Extract the (X, Y) coordinate from the center of the cell holding the provided text.  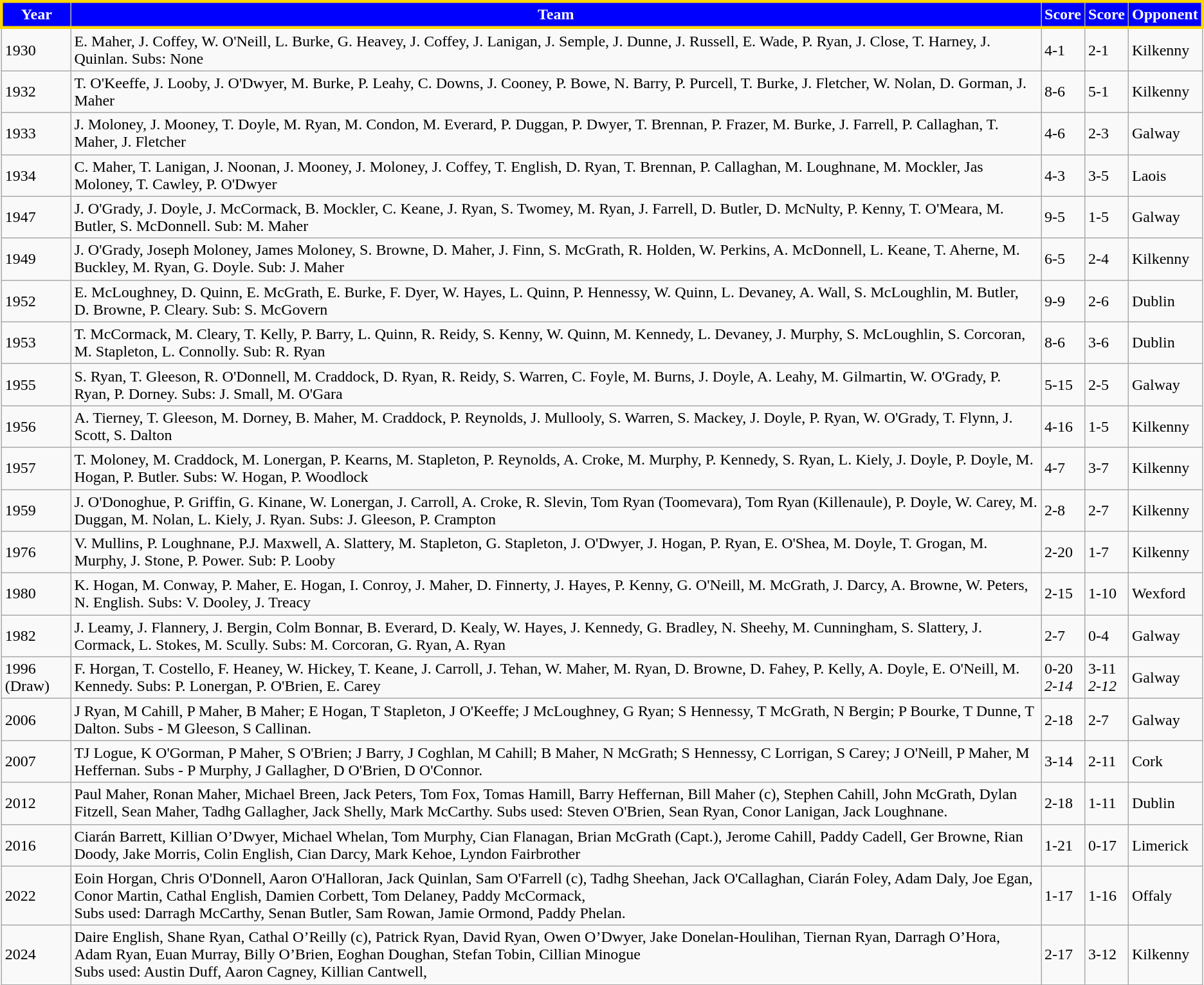
1952 (36, 301)
1933 (36, 134)
2-4 (1107, 259)
2024 (36, 955)
3-5 (1107, 175)
3-12 (1107, 955)
2022 (36, 896)
1-21 (1063, 845)
1957 (36, 468)
2-15 (1063, 594)
9-5 (1063, 217)
6-5 (1063, 259)
Wexford (1165, 594)
4-6 (1063, 134)
1976 (36, 552)
2-3 (1107, 134)
3-112-12 (1107, 678)
1982 (36, 636)
9-9 (1063, 301)
0-202-14 (1063, 678)
1949 (36, 259)
0-17 (1107, 845)
2016 (36, 845)
2-8 (1063, 510)
2-1 (1107, 49)
1-10 (1107, 594)
1-16 (1107, 896)
1956 (36, 426)
1955 (36, 385)
2012 (36, 803)
2-11 (1107, 762)
4-7 (1063, 468)
5-1 (1107, 91)
Laois (1165, 175)
Year (36, 14)
1-7 (1107, 552)
4-16 (1063, 426)
1932 (36, 91)
2-5 (1107, 385)
4-1 (1063, 49)
4-3 (1063, 175)
Team (556, 14)
3-14 (1063, 762)
Cork (1165, 762)
2-20 (1063, 552)
2-17 (1063, 955)
1980 (36, 594)
1947 (36, 217)
1996 (Draw) (36, 678)
2-6 (1107, 301)
3-6 (1107, 342)
1-11 (1107, 803)
1934 (36, 175)
1-17 (1063, 896)
Offaly (1165, 896)
2006 (36, 719)
1930 (36, 49)
Limerick (1165, 845)
3-7 (1107, 468)
Opponent (1165, 14)
0-4 (1107, 636)
5-15 (1063, 385)
1953 (36, 342)
1959 (36, 510)
2007 (36, 762)
